Scan for the cell matching the given text and deliver its [X, Y] coordinate at center. 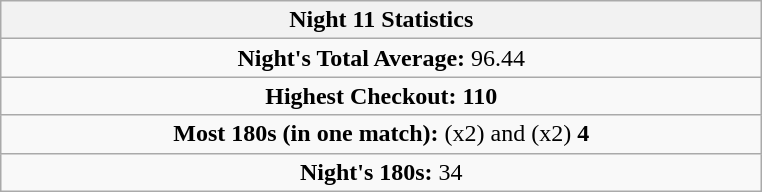
Most 180s (in one match): (x2) and (x2) 4 [382, 134]
Night's Total Average: 96.44 [382, 58]
Night's 180s: 34 [382, 172]
Night 11 Statistics [382, 20]
Highest Checkout: 110 [382, 96]
